Scan for the cell matching the given text and deliver its [x, y] coordinate at center. 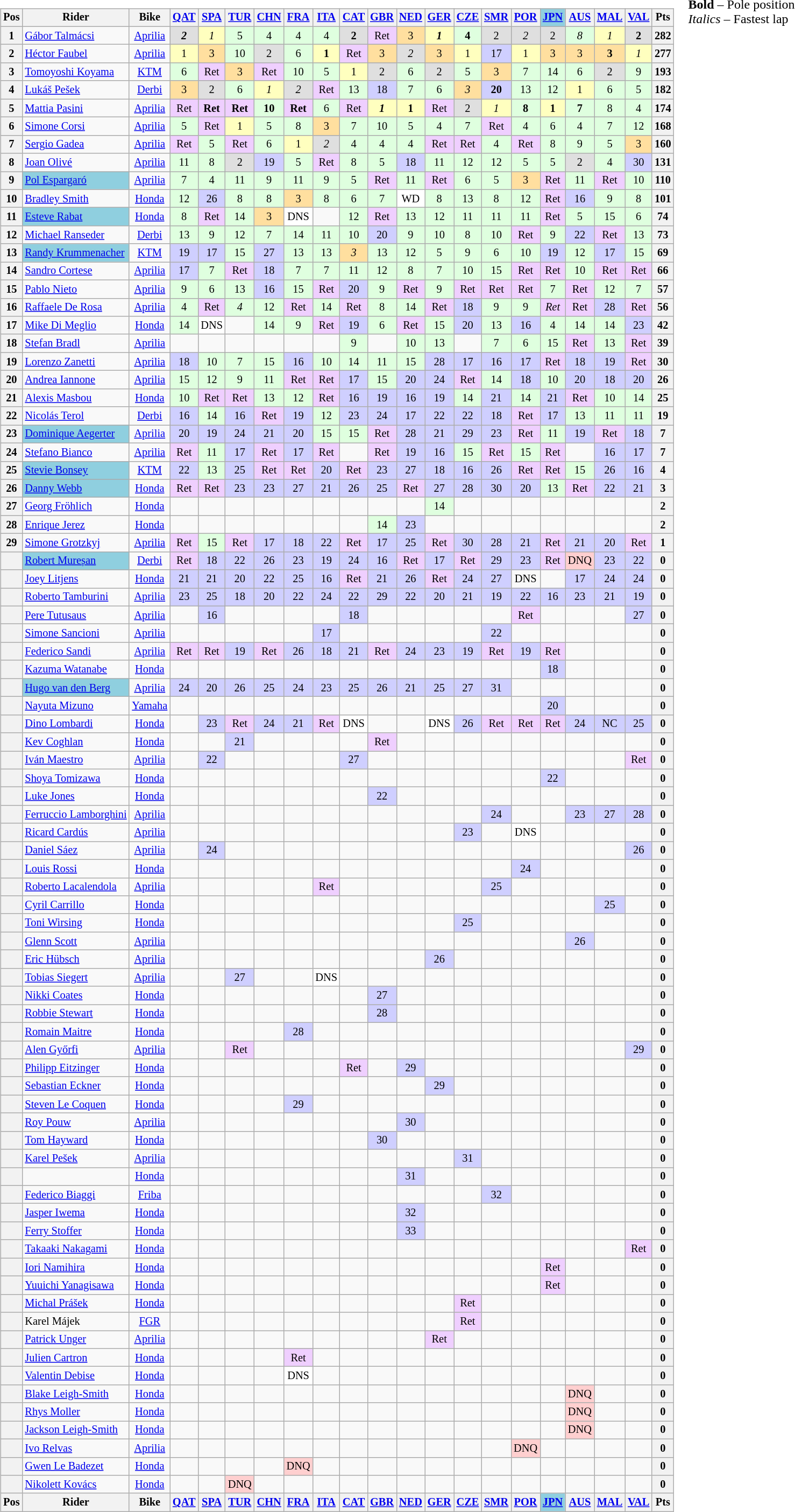
73 [663, 235]
69 [663, 253]
Hugo van den Berg [75, 688]
110 [663, 181]
Alen Győrfi [75, 1050]
Jasper Iwema [75, 1213]
Georg Fröhlich [75, 506]
33 [411, 1231]
Alexis Masbou [75, 398]
168 [663, 126]
174 [663, 108]
Federico Sandi [75, 652]
Gábor Talmácsi [75, 36]
Valentin Debise [75, 1376]
Steven Le Coquen [75, 1104]
Danny Webb [75, 489]
Robert Mureșan [75, 561]
Robbie Stewart [75, 1014]
Nicolás Terol [75, 416]
Stevie Bonsey [75, 470]
Ricard Cardús [75, 832]
Roberto Tamburini [75, 597]
Andrea Iannone [75, 380]
NC [610, 724]
Ivo Relvas [75, 1448]
Sebastian Eckner [75, 1086]
Iván Maestro [75, 760]
56 [663, 307]
Karel Májek [75, 1322]
282 [663, 36]
42 [663, 326]
Nayuta Mizuno [75, 706]
Julien Cartron [75, 1358]
Jackson Leigh-Smith [75, 1430]
Cyril Carrillo [75, 905]
Yamaha [150, 706]
160 [663, 144]
Toni Wirsing [75, 923]
Tomoyoshi Koyama [75, 72]
Roberto Lacalendola [75, 887]
Shoya Tomizawa [75, 778]
Pol Espargaró [75, 181]
Friba [150, 1195]
Bradley Smith [75, 199]
Simone Sancioni [75, 633]
Michael Ranseder [75, 235]
Eric Hübsch [75, 959]
Roy Pouw [75, 1122]
Dominique Aegerter [75, 434]
Dino Lombardi [75, 724]
Joan Olivé [75, 162]
39 [663, 343]
FGR [150, 1322]
101 [663, 199]
Romain Maitre [75, 1031]
Rhys Moller [75, 1412]
Raffaele De Rosa [75, 307]
Nikolett Kovács [75, 1485]
Federico Biaggi [75, 1195]
Nikki Coates [75, 995]
131 [663, 162]
Yuuichi Yanagisawa [75, 1285]
Simone Grotzkyj [75, 543]
Daniel Sáez [75, 851]
Sandro Cortese [75, 271]
Tom Hayward [75, 1140]
Patrick Unger [75, 1340]
Mattia Pasini [75, 108]
66 [663, 271]
Karel Pešek [75, 1158]
Mike Di Meglio [75, 326]
Stefan Bradl [75, 343]
Louis Rossi [75, 868]
Sergio Gadea [75, 144]
Kev Coghlan [75, 742]
WD [411, 199]
Gwen Le Badezet [75, 1466]
Enrique Jerez [75, 525]
Glenn Scott [75, 941]
Luke Jones [75, 796]
Héctor Faubel [75, 54]
Stefano Bianco [75, 452]
Pere Tutusaus [75, 615]
Michal Prášek [75, 1303]
277 [663, 54]
Pablo Nieto [75, 289]
Iori Namihira [75, 1267]
193 [663, 72]
57 [663, 289]
Ferry Stoffer [75, 1231]
Ferruccio Lamborghini [75, 815]
Esteve Rabat [75, 217]
182 [663, 90]
Takaaki Nakagami [75, 1249]
74 [663, 217]
Blake Leigh-Smith [75, 1394]
Philipp Eitzinger [75, 1068]
Joey Litjens [75, 579]
Randy Krummenacher [75, 253]
Kazuma Watanabe [75, 669]
Lorenzo Zanetti [75, 362]
Tobias Siegert [75, 977]
Simone Corsi [75, 126]
Lukáš Pešek [75, 90]
